Pinpoint the cell where the given text exists, returning its (X, Y) midpoint coordinate. 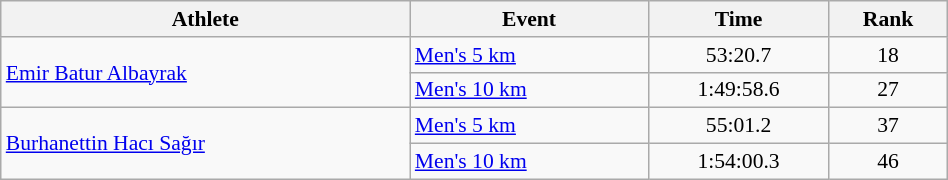
27 (888, 90)
Athlete (206, 19)
55:01.2 (738, 126)
46 (888, 162)
37 (888, 126)
Rank (888, 19)
Emir Batur Albayrak (206, 72)
53:20.7 (738, 55)
Burhanettin Hacı Sağır (206, 144)
Time (738, 19)
1:54:00.3 (738, 162)
18 (888, 55)
1:49:58.6 (738, 90)
Event (529, 19)
